Pinpoint the cell where the given text exists, returning its [X, Y] midpoint coordinate. 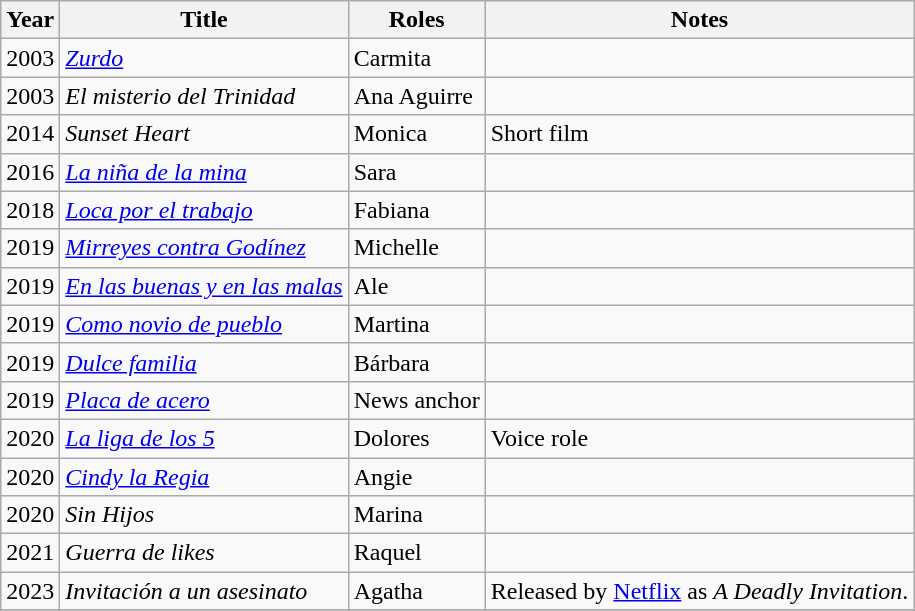
Title [204, 20]
Released by Netflix as A Deadly Invitation. [700, 591]
Placa de acero [204, 400]
La liga de los 5 [204, 438]
Guerra de likes [204, 553]
Voice role [700, 438]
Invitación a un asesinato [204, 591]
Dolores [416, 438]
2023 [30, 591]
La niña de la mina [204, 172]
Ana Aguirre [416, 96]
Zurdo [204, 58]
Short film [700, 134]
Martina [416, 324]
Year [30, 20]
Dulce familia [204, 362]
Mirreyes contra Godínez [204, 248]
Angie [416, 477]
Sara [416, 172]
El misterio del Trinidad [204, 96]
Sunset Heart [204, 134]
Roles [416, 20]
2021 [30, 553]
Cindy la Regia [204, 477]
Monica [416, 134]
Marina [416, 515]
En las buenas y en las malas [204, 286]
Como novio de pueblo [204, 324]
Loca por el trabajo [204, 210]
News anchor [416, 400]
2014 [30, 134]
Sin Hijos [204, 515]
Agatha [416, 591]
Notes [700, 20]
2016 [30, 172]
Raquel [416, 553]
Michelle [416, 248]
Fabiana [416, 210]
Carmita [416, 58]
2018 [30, 210]
Ale [416, 286]
Bárbara [416, 362]
